Pinpoint the cell where the given text exists, returning its [X, Y] midpoint coordinate. 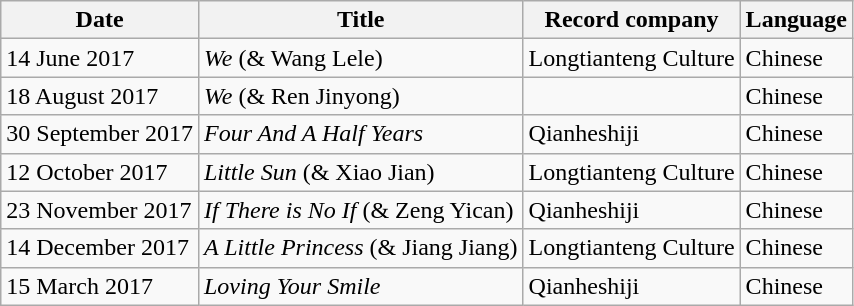
Little Sun (& Xiao Jian) [360, 172]
We (& Wang Lele) [360, 58]
Date [100, 20]
Language [796, 20]
23 November 2017 [100, 210]
14 June 2017 [100, 58]
Loving Your Smile [360, 286]
If There is No If (& Zeng Yican) [360, 210]
18 August 2017 [100, 96]
We (& Ren Jinyong) [360, 96]
Four And A Half Years [360, 134]
Title [360, 20]
A Little Princess (& Jiang Jiang) [360, 248]
Record company [632, 20]
15 March 2017 [100, 286]
30 September 2017 [100, 134]
12 October 2017 [100, 172]
14 December 2017 [100, 248]
